Detect which cell encompasses the target text, then output its [x, y] center coordinate. 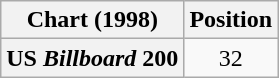
32 [231, 58]
Chart (1998) [92, 20]
US Billboard 200 [92, 58]
Position [231, 20]
